Locate the cell with the specified text and output its (X, Y) center coordinate. 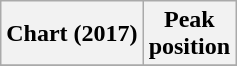
Chart (2017) (72, 34)
Peak position (189, 34)
